Search for the cell housing the specified text and yield its (x, y) center coordinate. 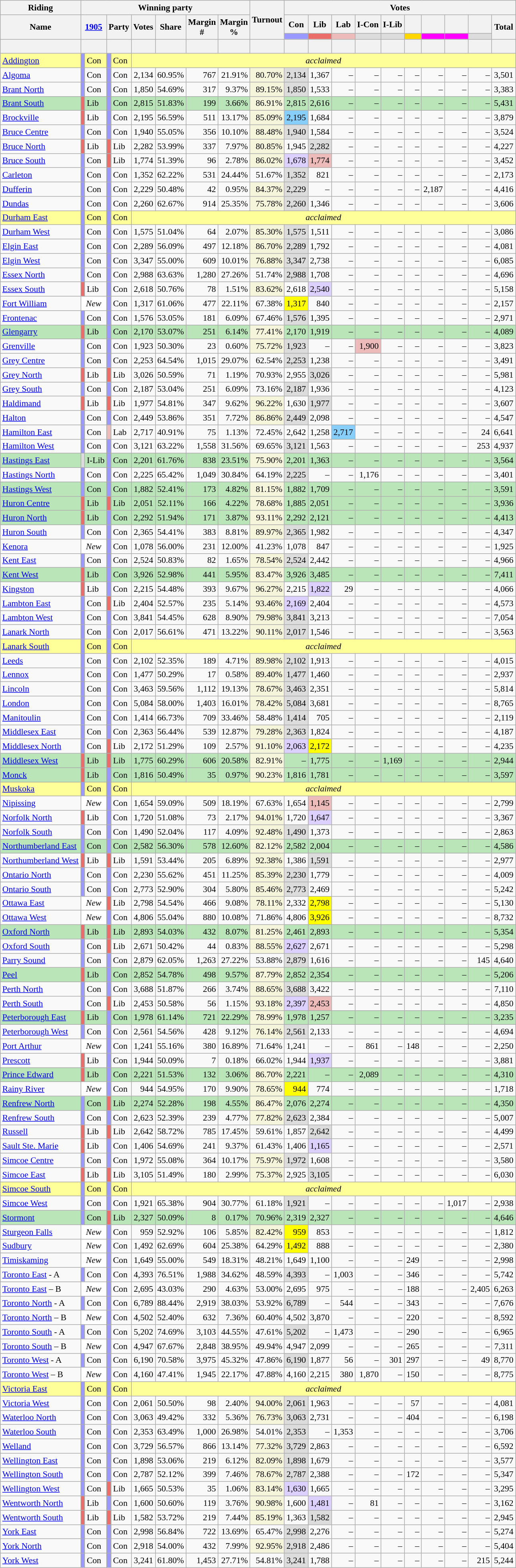
1,049 (202, 475)
66.73% (171, 718)
1,263 (202, 961)
Peterborough West (40, 1032)
60.29% (171, 761)
Grey South (40, 389)
2,971 (504, 318)
85.39% (267, 875)
1,647 (320, 818)
55.62% (171, 875)
53.44% (171, 861)
1.13% (234, 432)
2,945 (504, 1517)
8,770 (504, 1360)
Lennox (40, 675)
70.58% (171, 1360)
Timiskaming (40, 1260)
12.18% (234, 247)
1,718 (504, 1089)
1,481 (320, 1503)
853 (320, 1232)
75.97% (267, 1161)
3,823 (504, 346)
76.73% (267, 1418)
3,879 (504, 118)
1,900 (368, 346)
Hamilton East (40, 432)
27.71% (234, 1560)
0.18% (234, 1060)
Durham East (40, 218)
29 (343, 589)
8 (202, 1218)
Welland (40, 1446)
2.40% (234, 1403)
2,099 (320, 1346)
90.23% (267, 775)
Huron Centre (40, 504)
4.71% (234, 661)
2.17% (234, 818)
1,781 (320, 775)
51.83% (171, 103)
67.46% (267, 318)
Kenora (40, 546)
5.80% (234, 889)
13.22% (234, 632)
337 (202, 146)
847 (320, 546)
75.90% (267, 461)
75.78% (267, 204)
51.67% (267, 175)
3,162 (504, 1503)
Bruce Centre (40, 132)
73.16% (267, 389)
Wellington West (40, 1489)
Turnout (267, 20)
3,881 (504, 1060)
2,119 (504, 718)
9.57% (234, 975)
2,076 (296, 1103)
4,089 (504, 332)
4.63% (234, 1289)
347 (202, 404)
1,453 (202, 1560)
132 (202, 1075)
51.04% (171, 232)
52.28% (171, 1103)
Waterloo North (40, 1418)
609 (202, 261)
41.23% (267, 546)
Halton (40, 418)
266 (202, 989)
578 (202, 846)
Port Arthur (40, 1046)
53.99% (171, 146)
93.11% (267, 518)
Russell (40, 1132)
92.38% (267, 861)
497 (202, 247)
632 (202, 1318)
98 (202, 1403)
880 (202, 918)
70.96% (267, 1218)
3,501 (504, 75)
2,919 (202, 1303)
York West (40, 1560)
4,937 (504, 446)
85.09% (267, 118)
Prince Edward (40, 1075)
78.68% (267, 504)
53.92% (267, 1303)
54.45% (171, 618)
Hastings East (40, 461)
51.49% (171, 1175)
Total (504, 27)
Hastings North (40, 475)
24.44% (234, 175)
76.51% (171, 1275)
7.46% (234, 1475)
1,870 (368, 1375)
96 (202, 161)
13.14% (234, 1446)
181 (202, 318)
1,367 (320, 75)
Grenville (40, 346)
Elgin East (40, 247)
Wentworth North (40, 1503)
198 (202, 1103)
1,679 (320, 1461)
4,499 (504, 1132)
1,988 (202, 1275)
2,133 (320, 1032)
52.04% (171, 832)
Middlesex North (40, 747)
1,238 (320, 361)
82 (202, 560)
172 (413, 1475)
2,738 (320, 261)
Ottawa East (40, 903)
3,563 (504, 632)
22.17% (234, 1375)
3,597 (504, 775)
4,066 (504, 589)
8.07% (234, 932)
1,165 (320, 1146)
343 (413, 1303)
1,678 (296, 161)
11.25% (234, 875)
18.19% (234, 803)
3,485 (320, 575)
6,263 (504, 1289)
52.39% (171, 1118)
53.07% (171, 332)
Sudbury (40, 1246)
215 (480, 1560)
66.02% (267, 1060)
3,524 (504, 132)
606 (202, 761)
4,547 (504, 418)
21.91% (234, 75)
Lambton East (40, 603)
239 (202, 1118)
Hastings West (40, 489)
Wellington South (40, 1475)
Lincoln (40, 689)
205 (202, 861)
Peterborough East (40, 1018)
60.95% (171, 75)
55.08% (171, 1161)
1.19% (234, 375)
1,015 (202, 361)
20.58% (234, 761)
23.51% (234, 461)
29.07% (234, 361)
301 (393, 1360)
Leeds (40, 661)
58.00% (171, 704)
Kent West (40, 575)
2,938 (504, 1204)
4,416 (504, 189)
Wentworth South (40, 1517)
71.86% (267, 918)
7 (202, 1060)
78 (202, 289)
Middlesex West (40, 761)
4.09% (234, 832)
12.00% (234, 546)
Renfrew South (40, 1118)
3.76% (234, 1503)
119 (202, 1503)
59.09% (171, 803)
6,965 (504, 1332)
62.67% (171, 204)
1,936 (320, 389)
6,085 (504, 261)
83.47% (267, 575)
7.36% (234, 1318)
6,198 (504, 1418)
61.43% (267, 1146)
3,213 (320, 618)
4,694 (504, 1032)
Monck (40, 775)
17.45% (234, 1132)
3,103 (202, 1332)
Fort William (40, 303)
52.41% (171, 489)
10.17% (234, 1161)
1,533 (320, 89)
Dufferin (40, 189)
73 (202, 818)
50.30% (171, 346)
Share (171, 27)
10.01% (234, 261)
1,608 (320, 1161)
1.51% (234, 289)
16.01% (234, 704)
88.48% (267, 132)
75.72% (267, 346)
16.89% (234, 1046)
1,708 (320, 275)
83.14% (267, 1489)
79.28% (267, 732)
Peel (40, 975)
3,606 (504, 204)
77.41% (267, 332)
5,347 (504, 1475)
77.32% (267, 1446)
Middlesex East (40, 732)
2,571 (504, 1146)
Toronto East - A (40, 1275)
59.56% (171, 689)
61.06% (171, 303)
80.85% (267, 146)
Toronto South – B (40, 1346)
94.00% (267, 1403)
78.11% (267, 903)
2,442 (320, 560)
150 (413, 1375)
4,235 (504, 747)
1,546 (320, 632)
Addington (40, 61)
Prescott (40, 1060)
1,373 (320, 832)
48.59% (267, 1275)
47.88% (267, 1375)
55.16% (171, 1046)
1,937 (320, 1060)
0.17% (234, 1218)
4,123 (504, 389)
82.09% (267, 1461)
2,319 (296, 1218)
90.98% (267, 1503)
2,925 (296, 1175)
220 (413, 1318)
2,173 (504, 175)
4,187 (504, 732)
Name (40, 27)
I-Con (368, 24)
93.18% (267, 1004)
51.29% (171, 747)
1,885 (296, 504)
4,310 (504, 1075)
50.50% (171, 1403)
Victoria East (40, 1389)
10.08% (234, 918)
4,646 (504, 1218)
4,573 (504, 603)
785 (202, 1132)
2,169 (296, 603)
50.60% (171, 1503)
48.21% (267, 1260)
2,384 (320, 1118)
5.36% (234, 1418)
441 (202, 575)
56.30% (171, 846)
34.62% (234, 1275)
1,779 (320, 875)
705 (320, 718)
5.95% (234, 575)
22.11% (234, 303)
7,054 (504, 618)
5,244 (504, 1560)
1,017 (457, 1204)
1,112 (202, 689)
8.81% (234, 532)
383 (202, 532)
Northumberland East (40, 846)
5,404 (504, 1546)
1,857 (296, 1132)
914 (202, 204)
61.80% (171, 1560)
18.31% (234, 1260)
2,351 (320, 689)
50.59% (171, 375)
Victoria West (40, 1403)
Toronto North – B (40, 1318)
0.83% (234, 946)
3,706 (504, 1432)
1,824 (320, 732)
Muskoka (40, 789)
471 (202, 632)
Glengarry (40, 332)
38.03% (234, 1303)
5.14% (234, 603)
2,397 (296, 1004)
7,110 (504, 989)
4,850 (504, 1004)
52.57% (171, 603)
64.54% (171, 361)
Kingston (40, 589)
2,354 (320, 975)
5,431 (504, 103)
Algoma (40, 75)
3,607 (504, 404)
6,030 (504, 1175)
2,627 (296, 946)
Riding (40, 8)
Waterloo South (40, 1432)
1,003 (343, 1275)
235 (202, 603)
52.90% (171, 889)
89.15% (267, 89)
2,616 (320, 103)
43.03% (171, 1289)
2,944 (504, 761)
6,641 (504, 432)
821 (320, 175)
50.48% (171, 189)
4,413 (504, 518)
2,332 (296, 903)
2,098 (320, 418)
2,955 (296, 375)
1,616 (320, 961)
76.14% (267, 1032)
173 (202, 489)
44 (202, 946)
351 (202, 418)
2,731 (320, 1418)
53.72% (171, 1517)
52.92% (171, 1232)
404 (413, 1418)
22.29% (234, 1018)
5,130 (504, 903)
6.14% (234, 332)
Toronto West – B (40, 1375)
Toronto East – B (40, 1289)
Durham West (40, 232)
78.54% (267, 560)
8,592 (504, 1318)
7,676 (504, 1303)
838 (202, 461)
79.98% (267, 618)
2,848 (202, 1346)
1,395 (320, 318)
40.91% (171, 432)
774 (320, 1089)
1,812 (504, 1232)
4.22% (234, 504)
60.40% (267, 1318)
54.41% (171, 532)
1,788 (320, 1560)
62.69% (171, 1246)
4,966 (504, 560)
London (40, 704)
1.15% (234, 1004)
4,586 (504, 846)
86.86% (267, 418)
Perth North (40, 989)
317 (202, 89)
27.22% (234, 961)
332 (202, 1418)
2,380 (504, 1246)
71 (202, 375)
Toronto North - A (40, 1303)
1,919 (320, 332)
13.17% (234, 118)
67.38% (267, 303)
253 (480, 446)
74.69% (171, 1332)
2,937 (504, 675)
1,982 (320, 532)
531 (202, 175)
0.60% (234, 346)
9.08% (234, 903)
199 (202, 103)
1,460 (320, 675)
2,799 (504, 803)
17 (202, 675)
Lambton West (40, 618)
Oxford North (40, 932)
628 (202, 618)
3,491 (504, 361)
265 (413, 1346)
5,298 (504, 946)
5.85% (234, 1232)
92.95% (267, 1546)
9.12% (234, 1032)
Essex South (40, 289)
53.00% (267, 1289)
23 (202, 346)
2,089 (368, 1075)
61.18% (267, 1204)
88.55% (267, 946)
170 (202, 1089)
356 (202, 132)
Simcoe East (40, 1175)
78.42% (267, 704)
56.84% (171, 1532)
2.99% (234, 1175)
5,981 (504, 375)
96.22% (267, 404)
399 (202, 1475)
Ontario South (40, 889)
56.44% (171, 732)
5,206 (504, 975)
428 (202, 1032)
Margin% (234, 27)
Manitoulin (40, 718)
42 (202, 189)
7.97% (234, 146)
47.41% (171, 1375)
3,383 (504, 89)
Winning party (165, 8)
82.91% (267, 761)
1,822 (320, 589)
Lanark South (40, 646)
4,640 (504, 961)
767 (202, 75)
3,422 (320, 989)
50.42% (171, 946)
2,250 (504, 1046)
92.48% (267, 832)
2,004 (320, 846)
1,877 (320, 1360)
148 (413, 1046)
York North (40, 1546)
54.54% (171, 903)
544 (343, 1303)
Carleton (40, 175)
2,469 (320, 889)
8,732 (504, 918)
61.14% (171, 1018)
509 (202, 803)
85.46% (267, 889)
1,100 (320, 1260)
85.19% (267, 1517)
2,157 (504, 303)
3,936 (504, 504)
Grey Centre (40, 361)
Norfolk South (40, 832)
4.82% (234, 489)
166 (202, 504)
64.19% (267, 475)
1,353 (343, 1432)
3.66% (234, 103)
1,473 (343, 1332)
8.90% (234, 618)
61.76% (171, 461)
59.61% (267, 1132)
52.35% (171, 661)
0.97% (234, 775)
52.98% (171, 575)
Essex North (40, 275)
3,870 (320, 1318)
549 (202, 1260)
63.63% (171, 275)
3.87% (234, 518)
5,274 (504, 1532)
89.40% (267, 675)
Huron North (40, 518)
2,388 (320, 1475)
78.99% (267, 1018)
1,792 (320, 247)
1,258 (320, 432)
52.40% (171, 1318)
Ottawa West (40, 918)
30.84% (234, 475)
249 (413, 1260)
145 (480, 961)
65.38% (171, 1204)
2,276 (320, 1532)
5,242 (504, 889)
6.89% (234, 861)
840 (320, 303)
Northumberland West (40, 861)
62.54% (267, 361)
Simcoe Centre (40, 1161)
Elgin West (40, 261)
77.82% (267, 1118)
1,257 (320, 1018)
2.57% (234, 747)
498 (202, 975)
5,814 (504, 689)
722 (202, 1532)
58.72% (171, 1132)
1,346 (320, 204)
1,925 (504, 546)
888 (320, 1246)
241 (202, 1146)
26.98% (234, 1432)
1,913 (320, 661)
6,592 (504, 1446)
4,009 (504, 875)
50.49% (171, 775)
Simcoe West (40, 1204)
Oxford South (40, 946)
5,354 (504, 932)
511 (202, 118)
Toronto South - A (40, 1332)
49 (480, 1360)
1,584 (320, 132)
2,540 (320, 289)
1,176 (368, 475)
63.22% (171, 446)
4,347 (504, 532)
7.72% (234, 418)
51.39% (171, 161)
Simcoe South (40, 1189)
54.00% (171, 1546)
Perth South (40, 1004)
56.61% (171, 632)
1,000 (202, 1432)
24 (480, 432)
54.03% (171, 932)
4,696 (504, 275)
51.87% (171, 989)
604 (202, 1246)
Frontenac (40, 318)
62.05% (171, 961)
189 (202, 661)
65.47% (267, 1532)
81.25% (267, 932)
12.60% (234, 846)
56.09% (171, 247)
38.95% (234, 1346)
Lanark North (40, 632)
4,227 (504, 146)
19.13% (234, 689)
67.67% (171, 1346)
1,963 (320, 1403)
1,145 (320, 803)
York East (40, 1532)
3,681 (320, 704)
2,121 (320, 518)
1,169 (393, 761)
Kent East (40, 560)
2,405 (480, 1289)
7,311 (504, 1346)
51.74% (267, 275)
1,558 (202, 446)
52.12% (171, 1475)
87.79% (267, 975)
64 (202, 232)
54.56% (171, 1032)
Party (119, 27)
54.48% (171, 589)
904 (202, 1204)
2,486 (320, 1546)
50.83% (171, 560)
Grey North (40, 375)
4,350 (504, 1103)
3,452 (504, 161)
6.12% (234, 1461)
55.04% (171, 918)
1,563 (320, 446)
Huron South (40, 532)
86.02% (267, 161)
78.65% (267, 1089)
57 (413, 1403)
2.78% (234, 161)
54.01% (267, 1432)
7,411 (504, 575)
3,591 (504, 489)
90.11% (267, 632)
975 (320, 1289)
94.01% (267, 818)
346 (413, 1275)
7.99% (234, 1546)
Norfolk North (40, 818)
0.58% (234, 675)
4.55% (234, 1103)
58.48% (267, 718)
2,461 (296, 932)
866 (202, 1446)
30.77% (234, 1204)
62.22% (171, 175)
83.62% (267, 289)
Bruce South (40, 161)
72.45% (267, 432)
3,295 (504, 1489)
56.00% (171, 546)
50.29% (171, 675)
53.88% (267, 961)
Ontario North (40, 875)
Margin# (202, 27)
3,580 (504, 1161)
51.08% (171, 818)
86.91% (267, 103)
50.53% (171, 1489)
171 (202, 518)
96.27% (267, 589)
466 (202, 903)
Bruce North (40, 146)
51.94% (171, 518)
86.47% (267, 1103)
56.59% (171, 118)
56.57% (171, 1446)
5,158 (504, 289)
3,235 (504, 1018)
721 (202, 1018)
51.53% (171, 1075)
1,280 (202, 275)
45.32% (234, 1360)
861 (368, 1046)
297 (413, 1360)
70.93% (267, 375)
53.06% (171, 1461)
54.78% (171, 975)
49.42% (171, 1418)
27.26% (234, 275)
Parry Sound (40, 961)
3.74% (234, 989)
4,015 (504, 661)
Stormont (40, 1218)
64.29% (267, 1246)
2.07% (234, 232)
364 (202, 1161)
1.65% (234, 560)
3,086 (504, 232)
8,765 (504, 704)
Nipissing (40, 803)
Toronto West - A (40, 1360)
Hamilton West (40, 446)
Dundas (40, 204)
1,403 (202, 704)
25.35% (234, 204)
106 (202, 1232)
3,367 (504, 818)
75 (202, 432)
50.76% (171, 289)
Brant South (40, 103)
55.05% (171, 132)
88.65% (267, 989)
50.58% (171, 1004)
89.98% (267, 661)
5,007 (504, 1118)
71.64% (267, 1046)
81 (368, 1503)
Rainy River (40, 1089)
81.15% (267, 489)
54.95% (171, 1089)
76.88% (267, 261)
231 (202, 546)
2,063 (296, 747)
Brockville (40, 118)
1,709 (320, 489)
Renfrew North (40, 1103)
8,775 (504, 1375)
1,684 (320, 118)
9.62% (234, 404)
539 (202, 732)
5,742 (504, 1275)
12.87% (234, 732)
31.56% (234, 446)
25.38% (234, 1246)
Brant North (40, 89)
3,564 (504, 461)
Haldimand (40, 404)
53.04% (171, 389)
304 (202, 889)
75.37% (267, 1175)
4.77% (234, 1118)
109 (202, 747)
393 (202, 589)
3,401 (504, 475)
180 (202, 1175)
3.06% (234, 1075)
63.49% (171, 1432)
82.12% (267, 846)
69.65% (267, 446)
9.90% (234, 1089)
93.46% (267, 603)
3,975 (202, 1360)
84.37% (267, 189)
67.63% (267, 803)
80.70% (267, 75)
53.86% (171, 418)
477 (202, 303)
85.30% (267, 232)
1,511 (320, 232)
1.06% (234, 1489)
1,386 (296, 861)
53.05% (171, 318)
9.67% (234, 589)
Wellington East (40, 1461)
33.46% (234, 718)
0.95% (234, 189)
188 (413, 1289)
47.61% (267, 1332)
89.97% (267, 532)
117 (202, 832)
47.86% (267, 1360)
709 (202, 718)
2,977 (504, 861)
1905 (94, 27)
Sault Ste. Marie (40, 1146)
Sturgeon Falls (40, 1232)
7.44% (234, 1517)
44.55% (234, 1332)
91.10% (267, 747)
65.42% (171, 475)
52.11% (171, 504)
10.10% (234, 132)
3,577 (504, 1461)
82.42% (267, 1232)
13.69% (234, 1532)
49.94% (267, 1346)
451 (202, 875)
88.44% (171, 1303)
